Scan for the cell matching the given text and deliver its (x, y) coordinate at center. 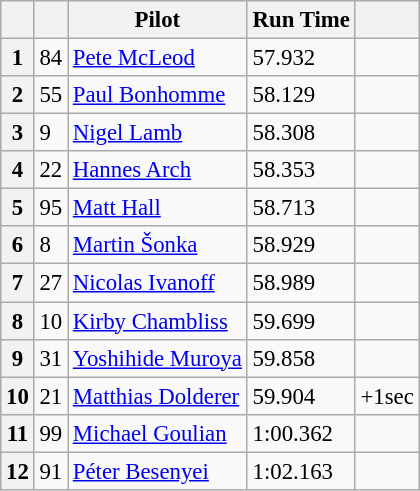
Nigel Lamb (158, 133)
Hannes Arch (158, 170)
Run Time (301, 20)
58.129 (301, 95)
58.989 (301, 283)
Pilot (158, 20)
91 (50, 471)
58.308 (301, 133)
99 (50, 433)
59.904 (301, 396)
1 (18, 58)
2 (18, 95)
58.713 (301, 208)
1:02.163 (301, 471)
4 (18, 170)
55 (50, 95)
Martin Šonka (158, 245)
21 (50, 396)
22 (50, 170)
11 (18, 433)
Nicolas Ivanoff (158, 283)
12 (18, 471)
Paul Bonhomme (158, 95)
5 (18, 208)
27 (50, 283)
6 (18, 245)
7 (18, 283)
1:00.362 (301, 433)
Yoshihide Muroya (158, 358)
59.858 (301, 358)
58.929 (301, 245)
Matthias Dolderer (158, 396)
57.932 (301, 58)
58.353 (301, 170)
Matt Hall (158, 208)
Kirby Chambliss (158, 321)
3 (18, 133)
31 (50, 358)
95 (50, 208)
59.699 (301, 321)
Pete McLeod (158, 58)
+1sec (387, 396)
84 (50, 58)
Péter Besenyei (158, 471)
Michael Goulian (158, 433)
